Return [x, y] of the center of cell containing provided text 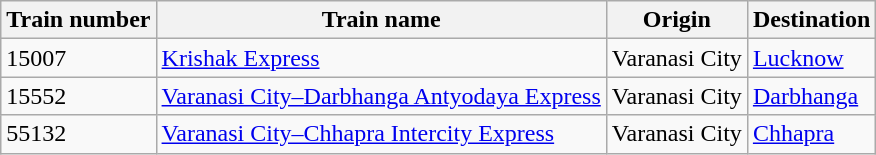
Darbhanga [811, 96]
Origin [676, 20]
15007 [78, 58]
Varanasi City–Darbhanga Antyodaya Express [381, 96]
55132 [78, 134]
Krishak Express [381, 58]
Lucknow [811, 58]
Varanasi City–Chhapra Intercity Express [381, 134]
Chhapra [811, 134]
Destination [811, 20]
Train number [78, 20]
Train name [381, 20]
15552 [78, 96]
